Extract the [x, y] coordinate from the center of the cell holding the provided text.  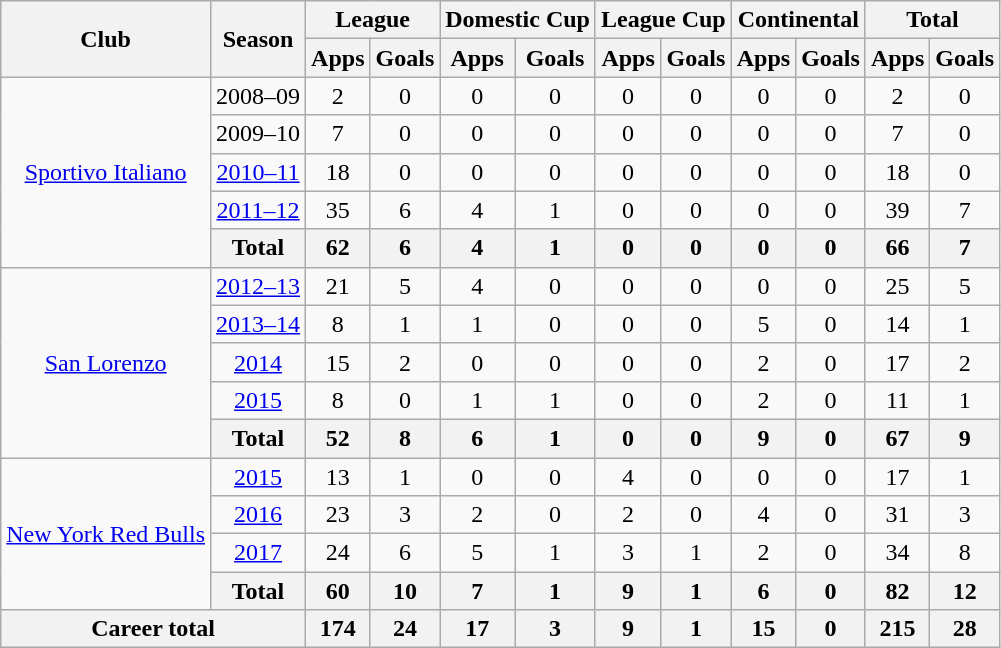
2009–10 [258, 134]
52 [338, 438]
League Cup [663, 20]
Domestic Cup [518, 20]
11 [897, 400]
10 [405, 591]
Continental [798, 20]
28 [965, 629]
60 [338, 591]
62 [338, 248]
2011–12 [258, 210]
34 [897, 553]
12 [965, 591]
Career total [154, 629]
14 [897, 324]
Season [258, 39]
13 [338, 477]
San Lorenzo [106, 362]
Club [106, 39]
66 [897, 248]
2014 [258, 362]
174 [338, 629]
2017 [258, 553]
215 [897, 629]
82 [897, 591]
21 [338, 286]
League [373, 20]
25 [897, 286]
39 [897, 210]
2008–09 [258, 96]
Sportivo Italiano [106, 172]
31 [897, 515]
2013–14 [258, 324]
2012–13 [258, 286]
2010–11 [258, 172]
23 [338, 515]
2016 [258, 515]
35 [338, 210]
67 [897, 438]
New York Red Bulls [106, 534]
